For the text-containing cell, return its midpoint in (X, Y) coordinate format. 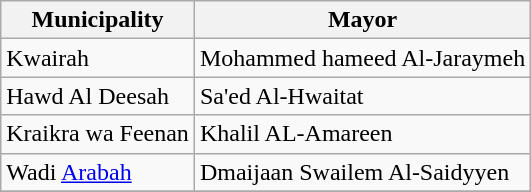
Sa'ed Al-Hwaitat (362, 96)
Kwairah (98, 58)
Hawd Al Deesah (98, 96)
Wadi Arabah (98, 172)
Mohammed hameed Al-Jaraymeh (362, 58)
Municipality (98, 20)
Mayor (362, 20)
Khalil AL-Amareen (362, 134)
Dmaijaan Swailem Al-Saidyyen (362, 172)
Kraikra wa Feenan (98, 134)
